Pinpoint the cell where the given text exists, returning its [x, y] midpoint coordinate. 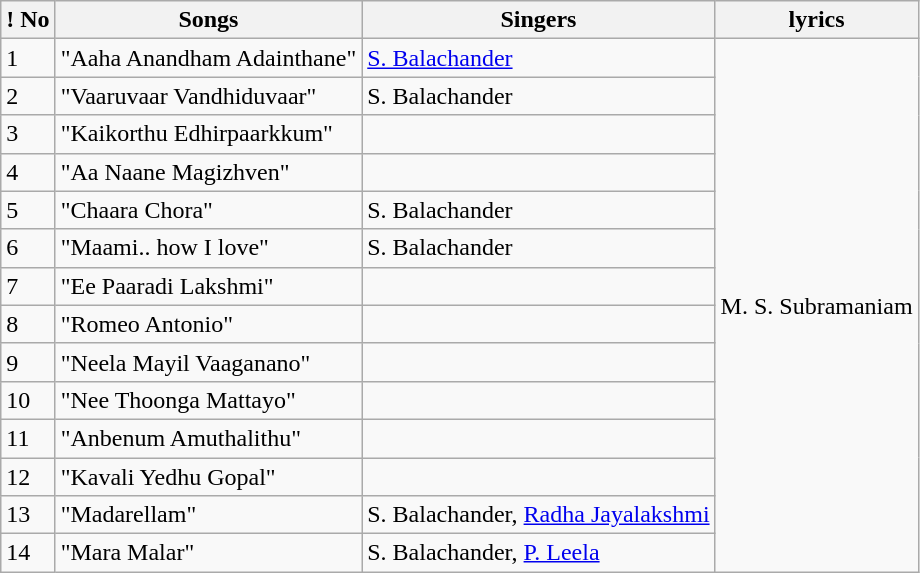
"Ee Paaradi Lakshmi" [208, 286]
"Neela Mayil Vaaganano" [208, 362]
14 [28, 553]
11 [28, 438]
1 [28, 58]
9 [28, 362]
"Aaha Anandham Adainthane" [208, 58]
"Chaara Chora" [208, 210]
5 [28, 210]
6 [28, 248]
"Mara Malar" [208, 553]
M. S. Subramaniam [816, 306]
"Madarellam" [208, 515]
3 [28, 134]
2 [28, 96]
Singers [538, 20]
"Vaaruvaar Vandhiduvaar" [208, 96]
13 [28, 515]
S. Balachander, P. Leela [538, 553]
"Romeo Antonio" [208, 324]
"Nee Thoonga Mattayo" [208, 400]
10 [28, 400]
12 [28, 477]
8 [28, 324]
7 [28, 286]
"Kavali Yedhu Gopal" [208, 477]
"Kaikorthu Edhirpaarkkum" [208, 134]
"Aa Naane Magizhven" [208, 172]
lyrics [816, 20]
Songs [208, 20]
! No [28, 20]
"Anbenum Amuthalithu" [208, 438]
S. Balachander, Radha Jayalakshmi [538, 515]
4 [28, 172]
"Maami.. how I love" [208, 248]
